Return the [X, Y] coordinate for the center point of the cell that contains the specified text.  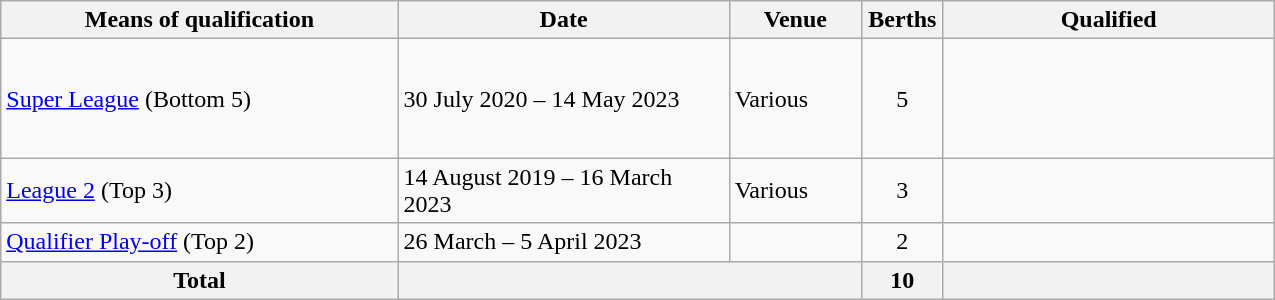
Berths [903, 20]
League 2 (Top 3) [200, 190]
30 July 2020 – 14 May 2023 [564, 98]
14 August 2019 – 16 March 2023 [564, 190]
5 [903, 98]
Date [564, 20]
10 [903, 280]
Means of qualification [200, 20]
3 [903, 190]
Qualified [1108, 20]
Venue [795, 20]
Total [200, 280]
Super League (Bottom 5) [200, 98]
26 March – 5 April 2023 [564, 242]
2 [903, 242]
Qualifier Play-off (Top 2) [200, 242]
